Locate the cell with the specified text and output its [X, Y] center coordinate. 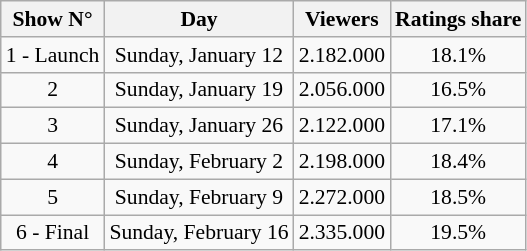
Viewers [342, 19]
18.5% [458, 197]
2.335.000 [342, 233]
3 [53, 126]
Sunday, January 19 [198, 90]
4 [53, 162]
17.1% [458, 126]
Ratings share [458, 19]
Sunday, February 9 [198, 197]
1 - Launch [53, 55]
Sunday, February 16 [198, 233]
2.198.000 [342, 162]
18.4% [458, 162]
Sunday, February 2 [198, 162]
6 - Final [53, 233]
Day [198, 19]
5 [53, 197]
19.5% [458, 233]
2 [53, 90]
2.056.000 [342, 90]
2.272.000 [342, 197]
Show N° [53, 19]
2.122.000 [342, 126]
16.5% [458, 90]
Sunday, January 12 [198, 55]
Sunday, January 26 [198, 126]
18.1% [458, 55]
2.182.000 [342, 55]
